Locate the cell with the specified text and output its (x, y) center coordinate. 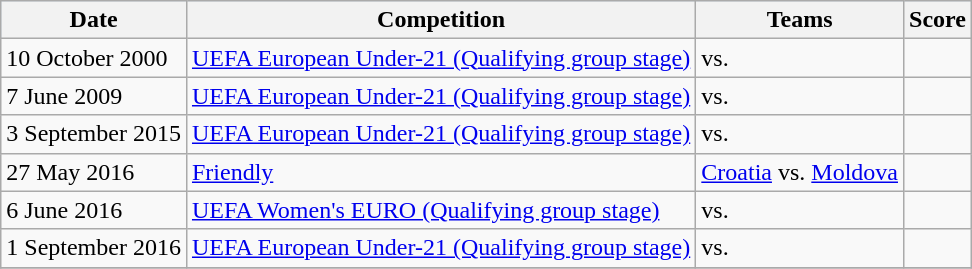
UEFA Women's EURO (Qualifying group stage) (440, 210)
10 October 2000 (94, 58)
6 June 2016 (94, 210)
Friendly (440, 172)
Teams (800, 20)
Date (94, 20)
Croatia vs. Moldova (800, 172)
Competition (440, 20)
3 September 2015 (94, 134)
27 May 2016 (94, 172)
Score (938, 20)
1 September 2016 (94, 248)
7 June 2009 (94, 96)
